Pinpoint the cell where the given text exists, returning its [x, y] midpoint coordinate. 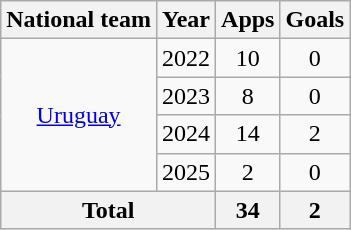
10 [248, 58]
Goals [315, 20]
Year [186, 20]
Uruguay [79, 115]
Total [108, 210]
National team [79, 20]
2025 [186, 172]
Apps [248, 20]
2022 [186, 58]
34 [248, 210]
2023 [186, 96]
14 [248, 134]
8 [248, 96]
2024 [186, 134]
